Identify which cell holds the provided text, then report its [x, y] central coordinate. 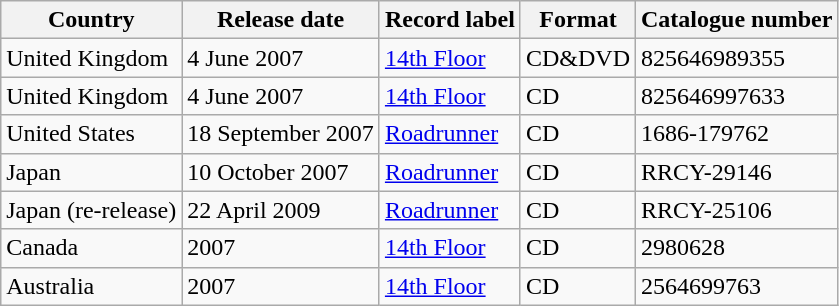
Japan [92, 172]
Record label [450, 20]
18 September 2007 [281, 134]
825646997633 [737, 96]
22 April 2009 [281, 210]
825646989355 [737, 58]
10 October 2007 [281, 172]
Format [578, 20]
2980628 [737, 248]
Country [92, 20]
Canada [92, 248]
1686-179762 [737, 134]
2564699763 [737, 286]
RRCY-29146 [737, 172]
RRCY-25106 [737, 210]
United States [92, 134]
Release date [281, 20]
CD&DVD [578, 58]
Catalogue number [737, 20]
Japan (re-release) [92, 210]
Australia [92, 286]
